For the text-containing cell, return its midpoint in [X, Y] coordinate format. 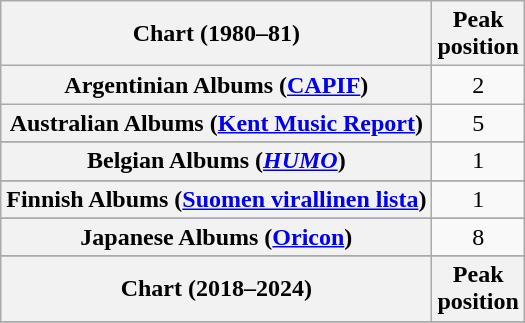
2 [478, 85]
Belgian Albums (HUMO) [216, 161]
Chart (2018–2024) [216, 288]
Argentinian Albums (CAPIF) [216, 85]
Finnish Albums (Suomen virallinen lista) [216, 199]
8 [478, 237]
Japanese Albums (Oricon) [216, 237]
Australian Albums (Kent Music Report) [216, 123]
Chart (1980–81) [216, 34]
5 [478, 123]
